Find where the given text appears and provide that cell's center as (X, Y) coordinate. 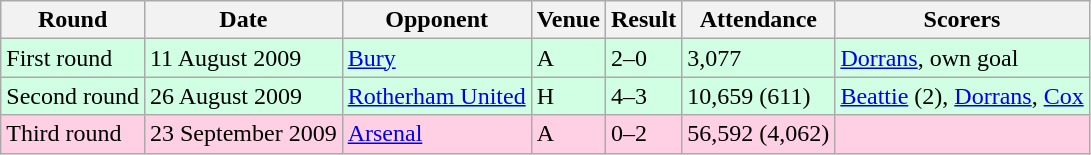
Venue (568, 20)
Third round (73, 134)
Rotherham United (436, 96)
26 August 2009 (243, 96)
4–3 (643, 96)
Result (643, 20)
56,592 (4,062) (758, 134)
Date (243, 20)
Dorrans, own goal (962, 58)
3,077 (758, 58)
Arsenal (436, 134)
Scorers (962, 20)
Bury (436, 58)
Attendance (758, 20)
H (568, 96)
0–2 (643, 134)
11 August 2009 (243, 58)
Beattie (2), Dorrans, Cox (962, 96)
Round (73, 20)
10,659 (611) (758, 96)
First round (73, 58)
2–0 (643, 58)
Second round (73, 96)
Opponent (436, 20)
23 September 2009 (243, 134)
